Identify which cell holds the provided text, then report its (X, Y) central coordinate. 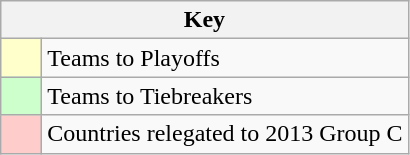
Countries relegated to 2013 Group C (225, 134)
Teams to Tiebreakers (225, 96)
Key (204, 20)
Teams to Playoffs (225, 58)
